Output the [x, y] coordinate of the center of the cell containing the given text.  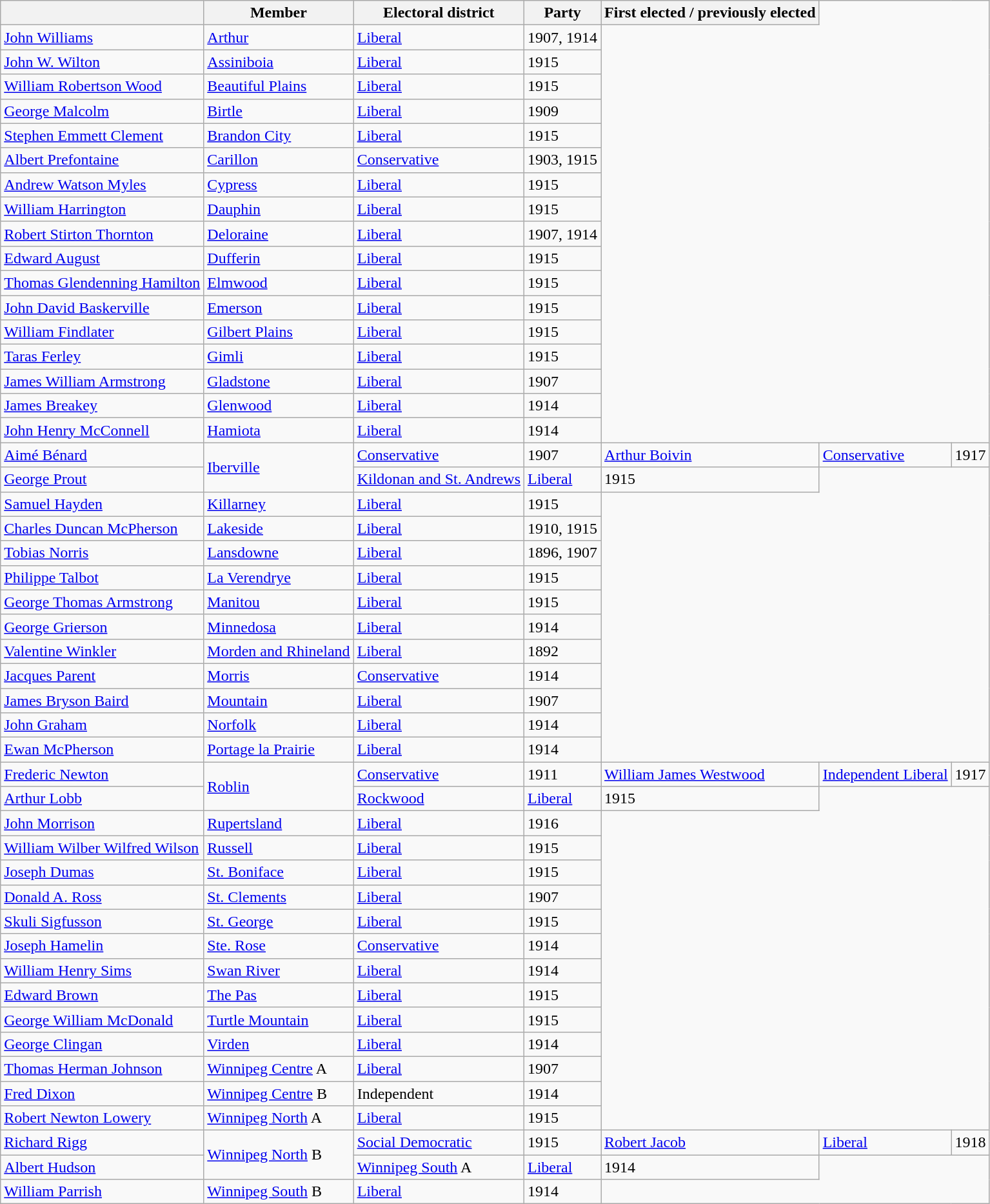
James Breakey [102, 406]
Party [562, 13]
Birtle [279, 111]
Arthur Boivin [711, 455]
Glenwood [279, 406]
Hamiota [279, 430]
1896, 1907 [562, 553]
Independent [439, 1094]
Edward August [102, 258]
John Henry McConnell [102, 430]
Donald A. Ross [102, 897]
William Robertson Wood [102, 86]
Independent Liberal [885, 774]
Joseph Hamelin [102, 946]
Social Democratic [439, 1143]
Albert Hudson [102, 1167]
St. Boniface [279, 872]
1911 [562, 774]
Minnedosa [279, 627]
Robert Newton Lowery [102, 1118]
Frederic Newton [102, 774]
Philippe Talbot [102, 577]
Edward Brown [102, 995]
Assiniboia [279, 62]
Russell [279, 848]
Thomas Glendenning Hamilton [102, 283]
1903, 1915 [562, 160]
Brandon City [279, 135]
Charles Duncan McPherson [102, 528]
Member [279, 13]
1918 [970, 1143]
William Wilber Wilfred Wilson [102, 848]
William Parrish [102, 1192]
Ste. Rose [279, 946]
Arthur Lobb [102, 799]
Electoral district [439, 13]
James Bryson Baird [102, 700]
Swan River [279, 970]
Killarney [279, 504]
Gilbert Plains [279, 332]
Jacques Parent [102, 676]
Arthur [279, 37]
Dauphin [279, 209]
First elected / previously elected [711, 13]
Albert Prefontaine [102, 160]
George Malcolm [102, 111]
Valentine Winkler [102, 651]
Winnipeg South A [439, 1167]
1910, 1915 [562, 528]
Thomas Herman Johnson [102, 1069]
Stephen Emmett Clement [102, 135]
The Pas [279, 995]
Norfolk [279, 725]
Winnipeg South B [279, 1192]
La Verendrye [279, 577]
Fred Dixon [102, 1094]
Morris [279, 676]
Robert Stirton Thornton [102, 234]
Joseph Dumas [102, 872]
1916 [562, 823]
Rockwood [439, 799]
James William Armstrong [102, 381]
Deloraine [279, 234]
Carillon [279, 160]
Richard Rigg [102, 1143]
Manitou [279, 602]
Gladstone [279, 381]
William Harrington [102, 209]
Winnipeg North A [279, 1118]
George Grierson [102, 627]
Robert Jacob [711, 1143]
George William McDonald [102, 1019]
William Henry Sims [102, 970]
Winnipeg North B [279, 1155]
Samuel Hayden [102, 504]
Winnipeg Centre B [279, 1094]
Beautiful Plains [279, 86]
Portage la Prairie [279, 750]
John David Baskerville [102, 308]
John Williams [102, 37]
Rupertsland [279, 823]
Kildonan and St. Andrews [439, 479]
George Clingan [102, 1044]
Roblin [279, 787]
Cypress [279, 185]
Skuli Sigfusson [102, 921]
Winnipeg Centre A [279, 1069]
Gimli [279, 357]
Morden and Rhineland [279, 651]
1909 [562, 111]
Dufferin [279, 258]
St. George [279, 921]
Taras Ferley [102, 357]
Andrew Watson Myles [102, 185]
John Graham [102, 725]
Turtle Mountain [279, 1019]
Emerson [279, 308]
1892 [562, 651]
Aimé Bénard [102, 455]
William Findlater [102, 332]
St. Clements [279, 897]
Lansdowne [279, 553]
John W. Wilton [102, 62]
George Thomas Armstrong [102, 602]
George Prout [102, 479]
William James Westwood [711, 774]
Elmwood [279, 283]
Mountain [279, 700]
Lakeside [279, 528]
John Morrison [102, 823]
Iberville [279, 467]
Ewan McPherson [102, 750]
Virden [279, 1044]
Tobias Norris [102, 553]
